Determine the (x, y) coordinate at the center of the cell enclosing the given text.  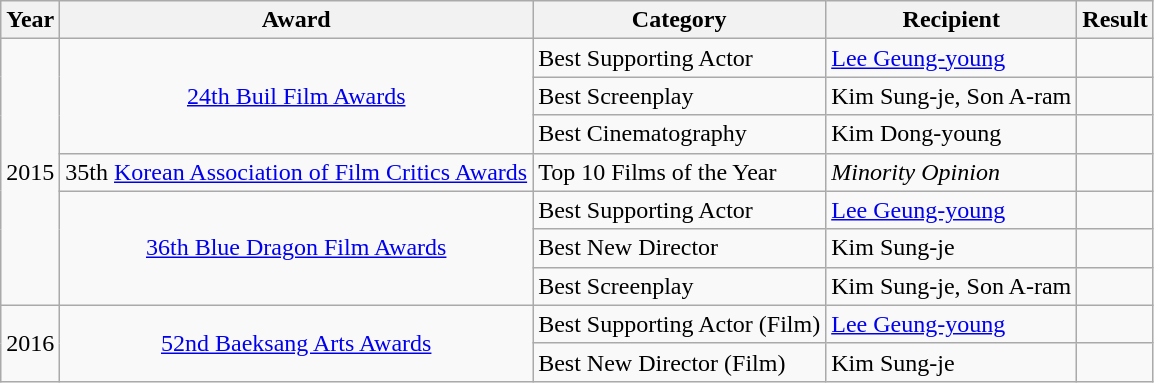
Best New Director (680, 248)
35th Korean Association of Film Critics Awards (296, 172)
Category (680, 20)
52nd Baeksang Arts Awards (296, 343)
Year (30, 20)
24th Buil Film Awards (296, 96)
Award (296, 20)
Kim Dong-young (952, 134)
Recipient (952, 20)
2015 (30, 172)
Best New Director (Film) (680, 362)
36th Blue Dragon Film Awards (296, 248)
Top 10 Films of the Year (680, 172)
Minority Opinion (952, 172)
2016 (30, 343)
Best Cinematography (680, 134)
Result (1115, 20)
Best Supporting Actor (Film) (680, 324)
